Identify which cell holds the provided text, then report its (x, y) central coordinate. 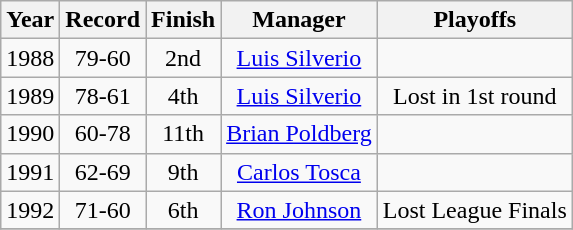
2nd (184, 58)
9th (184, 172)
78-61 (103, 96)
60-78 (103, 134)
Carlos Tosca (300, 172)
6th (184, 210)
Record (103, 20)
Playoffs (474, 20)
Brian Poldberg (300, 134)
Lost in 1st round (474, 96)
Manager (300, 20)
1989 (30, 96)
1992 (30, 210)
4th (184, 96)
Finish (184, 20)
71-60 (103, 210)
1990 (30, 134)
11th (184, 134)
Lost League Finals (474, 210)
Ron Johnson (300, 210)
1988 (30, 58)
79-60 (103, 58)
Year (30, 20)
62-69 (103, 172)
1991 (30, 172)
